From the cell containing the given text, extract its center point as (X, Y) coordinate. 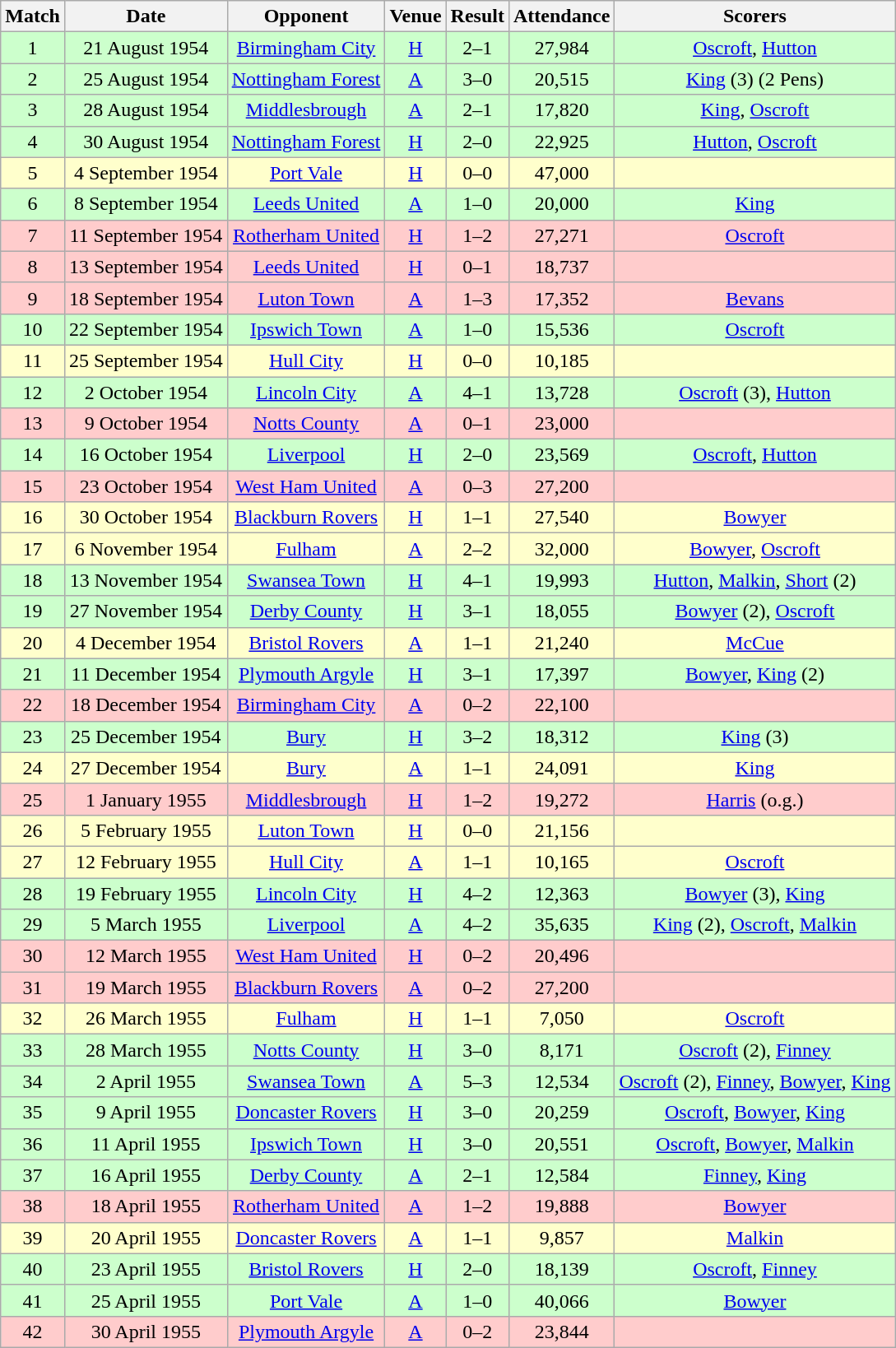
12 (33, 393)
27,540 (561, 518)
16 October 1954 (146, 455)
Result (477, 16)
17 (33, 549)
Hutton, Oscroft (755, 142)
41 (33, 1300)
King (2), Oscroft, Malkin (755, 925)
18,737 (561, 267)
27 (33, 862)
34 (33, 1081)
Match (33, 16)
King (3) (755, 737)
18 September 1954 (146, 298)
18,139 (561, 1269)
7 (33, 235)
15 (33, 486)
12 March 1955 (146, 956)
20 (33, 643)
16 (33, 518)
42 (33, 1332)
1–3 (477, 298)
26 March 1955 (146, 1019)
28 August 1954 (146, 110)
22 (33, 705)
Bevans (755, 298)
Harris (o.g.) (755, 799)
23 October 1954 (146, 486)
40 (33, 1269)
2 April 1955 (146, 1081)
28 (33, 893)
16 April 1955 (146, 1175)
7,050 (561, 1019)
27,271 (561, 235)
12,363 (561, 893)
8 September 1954 (146, 204)
10,185 (561, 360)
25 August 1954 (146, 79)
25 September 1954 (146, 360)
23,844 (561, 1332)
Bowyer, King (2) (755, 674)
2–2 (477, 549)
Bowyer (3), King (755, 893)
3–2 (477, 737)
5 (33, 173)
19,888 (561, 1206)
Opponent (306, 16)
39 (33, 1238)
2 October 1954 (146, 393)
6 November 1954 (146, 549)
13,728 (561, 393)
11 April 1955 (146, 1144)
30 October 1954 (146, 518)
19 (33, 611)
Oscroft (2), Finney, Bowyer, King (755, 1081)
Oscroft, Bowyer, Malkin (755, 1144)
Oscroft, Finney (755, 1269)
12 February 1955 (146, 862)
22 September 1954 (146, 329)
32,000 (561, 549)
Finney, King (755, 1175)
9 October 1954 (146, 424)
27 December 1954 (146, 768)
13 November 1954 (146, 580)
26 (33, 830)
9 April 1955 (146, 1113)
10,165 (561, 862)
4 (33, 142)
5 February 1955 (146, 830)
35,635 (561, 925)
13 (33, 424)
18 (33, 580)
Bowyer (2), Oscroft (755, 611)
24,091 (561, 768)
King (3) (2 Pens) (755, 79)
20,259 (561, 1113)
11 (33, 360)
6 (33, 204)
27 November 1954 (146, 611)
32 (33, 1019)
18 December 1954 (146, 705)
Oscroft (3), Hutton (755, 393)
23 (33, 737)
24 (33, 768)
25 (33, 799)
27,984 (561, 48)
McCue (755, 643)
20,000 (561, 204)
30 April 1955 (146, 1332)
4 December 1954 (146, 643)
20,551 (561, 1144)
23,569 (561, 455)
19 March 1955 (146, 988)
37 (33, 1175)
Bowyer, Oscroft (755, 549)
14 (33, 455)
15,536 (561, 329)
23 April 1955 (146, 1269)
33 (33, 1050)
36 (33, 1144)
1 January 1955 (146, 799)
23,000 (561, 424)
0–3 (477, 486)
Date (146, 16)
29 (33, 925)
47,000 (561, 173)
12,534 (561, 1081)
13 September 1954 (146, 267)
17,397 (561, 674)
20,515 (561, 79)
4 September 1954 (146, 173)
25 December 1954 (146, 737)
21,156 (561, 830)
19,272 (561, 799)
19 February 1955 (146, 893)
Scorers (755, 16)
30 August 1954 (146, 142)
9,857 (561, 1238)
19,993 (561, 580)
18,055 (561, 611)
Malkin (755, 1238)
31 (33, 988)
8,171 (561, 1050)
11 December 1954 (146, 674)
40,066 (561, 1300)
11 September 1954 (146, 235)
18 April 1955 (146, 1206)
Oscroft, Bowyer, King (755, 1113)
17,352 (561, 298)
8 (33, 267)
5–3 (477, 1081)
30 (33, 956)
Attendance (561, 16)
20 April 1955 (146, 1238)
5 March 1955 (146, 925)
18,312 (561, 737)
3 (33, 110)
Oscroft (2), Finney (755, 1050)
9 (33, 298)
38 (33, 1206)
22,100 (561, 705)
28 March 1955 (146, 1050)
21 (33, 674)
10 (33, 329)
12,584 (561, 1175)
21,240 (561, 643)
Hutton, Malkin, Short (2) (755, 580)
King, Oscroft (755, 110)
21 August 1954 (146, 48)
1 (33, 48)
25 April 1955 (146, 1300)
35 (33, 1113)
20,496 (561, 956)
2 (33, 79)
17,820 (561, 110)
22,925 (561, 142)
Venue (416, 16)
